Search for the cell housing the specified text and yield its (X, Y) center coordinate. 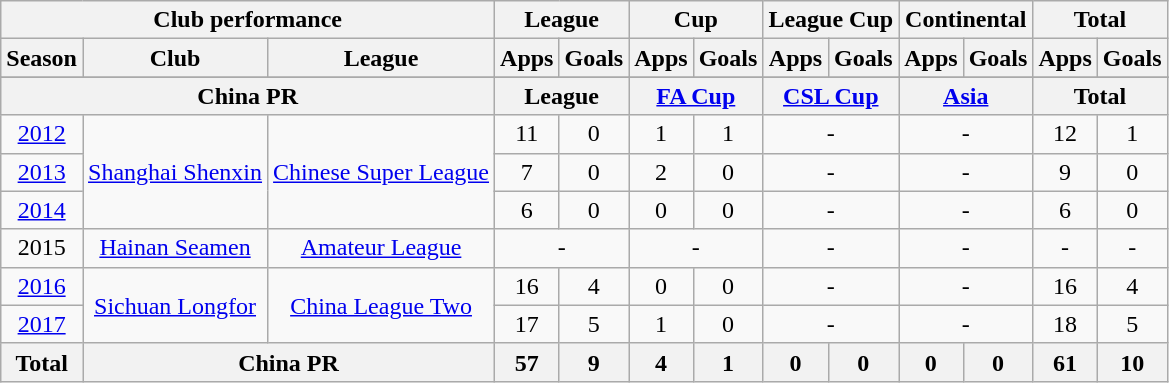
2014 (42, 210)
Cup (696, 20)
Shanghai Shenxin (174, 172)
2012 (42, 134)
11 (527, 134)
Sichuan Longfor (174, 305)
Continental (966, 20)
Club performance (248, 20)
7 (527, 172)
Asia (966, 96)
League Cup (831, 20)
2016 (42, 286)
12 (1065, 134)
10 (1132, 362)
18 (1065, 324)
Club (174, 58)
Chinese Super League (382, 172)
2017 (42, 324)
China League Two (382, 305)
17 (527, 324)
61 (1065, 362)
CSL Cup (831, 96)
2 (661, 172)
2013 (42, 172)
Amateur League (382, 248)
Season (42, 58)
FA Cup (696, 96)
2015 (42, 248)
57 (527, 362)
Hainan Seamen (174, 248)
